Extract the [x, y] coordinate from the center of the cell holding the provided text.  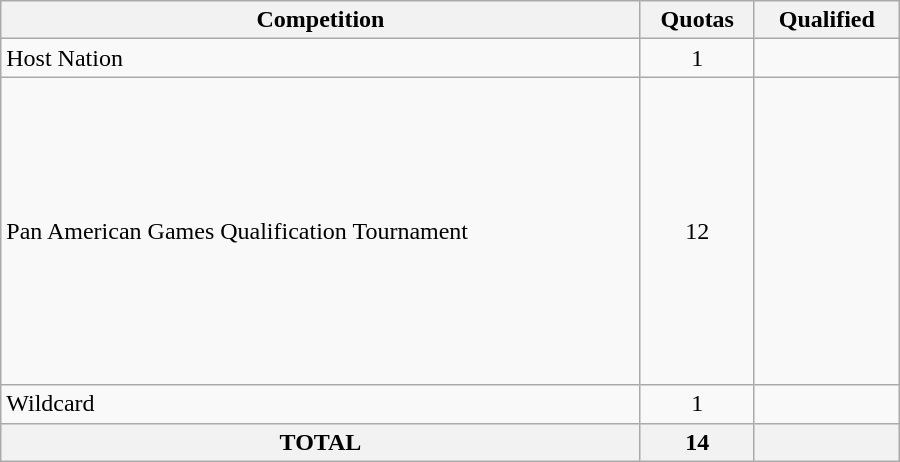
14 [697, 442]
Quotas [697, 20]
Wildcard [320, 404]
12 [697, 231]
TOTAL [320, 442]
Pan American Games Qualification Tournament [320, 231]
Host Nation [320, 58]
Qualified [826, 20]
Competition [320, 20]
